Output the (x, y) coordinate of the center of the cell containing the given text.  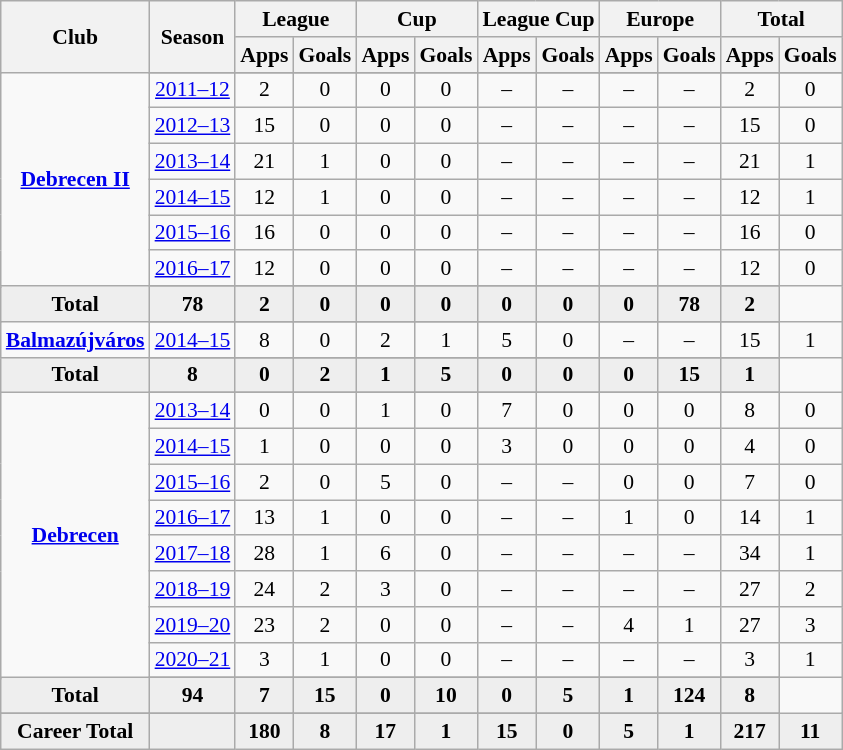
14 (750, 518)
10 (446, 696)
Season (193, 36)
180 (264, 732)
Europe (660, 19)
2018–19 (193, 589)
League Cup (538, 19)
217 (750, 732)
24 (264, 589)
11 (810, 732)
13 (264, 518)
17 (385, 732)
Balmazújváros (76, 340)
2020–21 (193, 660)
23 (264, 625)
Club (76, 36)
34 (750, 554)
28 (264, 554)
Debrecen II (76, 179)
2017–18 (193, 554)
2011–12 (193, 90)
Cup (416, 19)
League (296, 19)
Career Total (76, 732)
2019–20 (193, 625)
Debrecen (76, 536)
124 (690, 696)
6 (385, 554)
2012–13 (193, 126)
94 (193, 696)
